For the text-containing cell, return its midpoint in (X, Y) coordinate format. 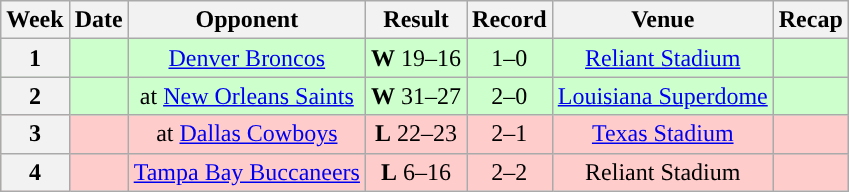
at Dallas Cowboys (246, 134)
2–2 (510, 172)
L 6–16 (416, 172)
Week (35, 20)
2–1 (510, 134)
Tampa Bay Buccaneers (246, 172)
Denver Broncos (246, 58)
4 (35, 172)
L 22–23 (416, 134)
1–0 (510, 58)
Record (510, 20)
3 (35, 134)
Recap (810, 20)
W 31–27 (416, 96)
1 (35, 58)
Opponent (246, 20)
Date (98, 20)
Texas Stadium (662, 134)
at New Orleans Saints (246, 96)
Louisiana Superdome (662, 96)
2–0 (510, 96)
2 (35, 96)
Result (416, 20)
W 19–16 (416, 58)
Venue (662, 20)
